Detect which cell encompasses the target text, then output its (x, y) center coordinate. 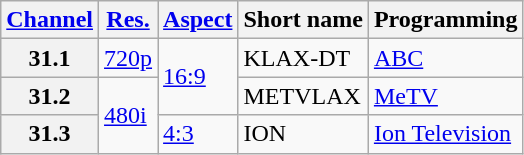
ABC (446, 58)
KLAX-DT (303, 58)
Ion Television (446, 134)
Aspect (198, 20)
Res. (128, 20)
4:3 (198, 134)
Short name (303, 20)
ION (303, 134)
480i (128, 115)
720p (128, 58)
MeTV (446, 96)
Programming (446, 20)
METVLAX (303, 96)
31.2 (50, 96)
31.1 (50, 58)
Channel (50, 20)
16:9 (198, 77)
31.3 (50, 134)
